Search for the cell housing the specified text and yield its [X, Y] center coordinate. 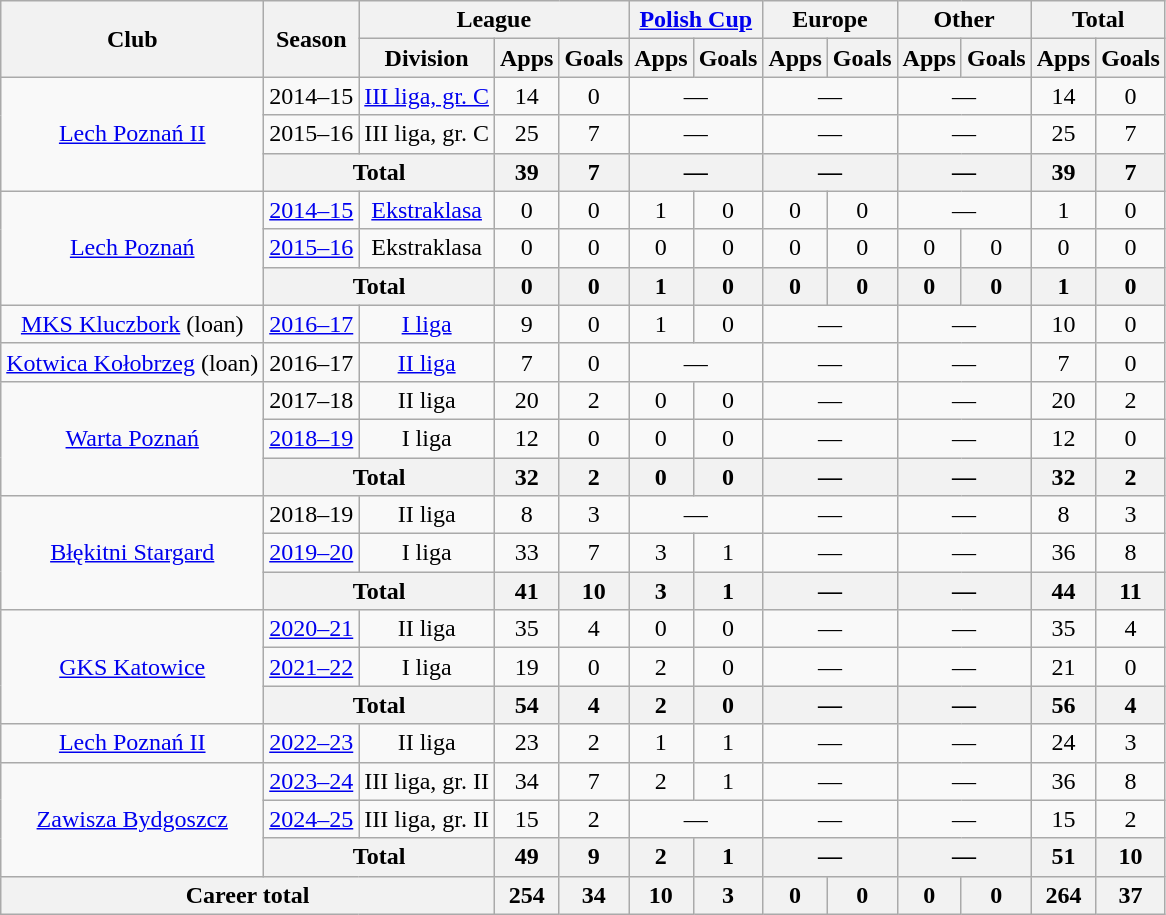
GKS Katowice [132, 667]
254 [526, 895]
MKS Kluczbork (loan) [132, 324]
Club [132, 39]
51 [1063, 857]
2022–23 [312, 743]
33 [526, 553]
Europe [830, 20]
League [494, 20]
21 [1063, 667]
Other [964, 20]
2017–18 [312, 400]
Kotwica Kołobrzeg (loan) [132, 362]
56 [1063, 705]
2020–21 [312, 629]
49 [526, 857]
Division [427, 58]
2021–22 [312, 667]
2024–25 [312, 819]
37 [1131, 895]
Career total [248, 895]
54 [526, 705]
Season [312, 39]
41 [526, 591]
44 [1063, 591]
Lech Poznań [132, 248]
2023–24 [312, 781]
Warta Poznań [132, 438]
Zawisza Bydgoszcz [132, 819]
264 [1063, 895]
24 [1063, 743]
2019–20 [312, 553]
Błękitni Stargard [132, 553]
19 [526, 667]
23 [526, 743]
11 [1131, 591]
Polish Cup [696, 20]
